Output the (x, y) coordinate of the center of the cell containing the given text.  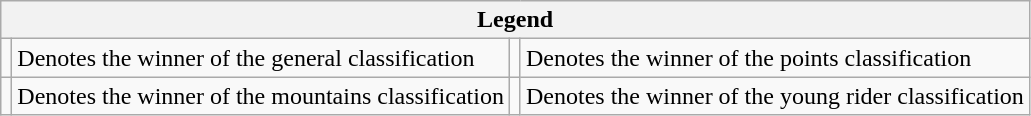
Legend (516, 20)
Denotes the winner of the points classification (774, 58)
Denotes the winner of the general classification (261, 58)
Denotes the winner of the mountains classification (261, 96)
Denotes the winner of the young rider classification (774, 96)
